Return the [x, y] coordinate for the center point of the cell that contains the specified text.  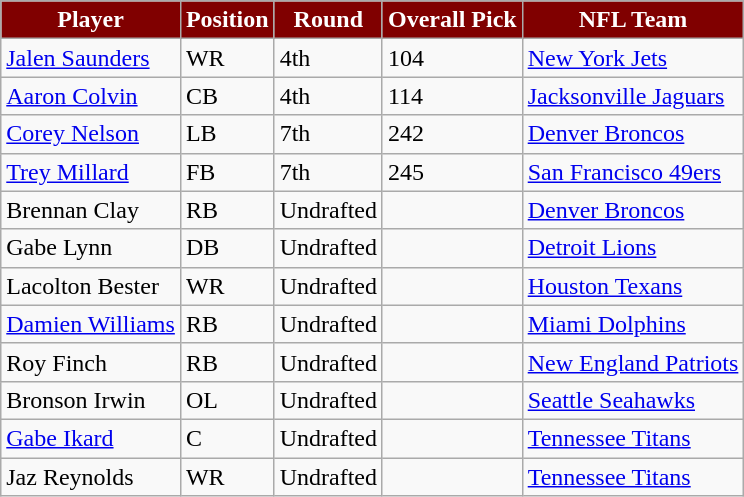
Jacksonville Jaguars [633, 96]
DB [227, 248]
114 [452, 96]
Gabe Ikard [91, 438]
FB [227, 172]
Bronson Irwin [91, 400]
245 [452, 172]
New York Jets [633, 58]
242 [452, 134]
Lacolton Bester [91, 286]
Detroit Lions [633, 248]
Corey Nelson [91, 134]
Roy Finch [91, 362]
104 [452, 58]
Houston Texans [633, 286]
Jaz Reynolds [91, 477]
NFL Team [633, 20]
Overall Pick [452, 20]
Trey Millard [91, 172]
Brennan Clay [91, 210]
Position [227, 20]
Jalen Saunders [91, 58]
OL [227, 400]
New England Patriots [633, 362]
Seattle Seahawks [633, 400]
Player [91, 20]
San Francisco 49ers [633, 172]
CB [227, 96]
Aaron Colvin [91, 96]
Gabe Lynn [91, 248]
Damien Williams [91, 324]
Round [328, 20]
Miami Dolphins [633, 324]
LB [227, 134]
C [227, 438]
